Extract the [X, Y] coordinate from the center of the cell holding the provided text.  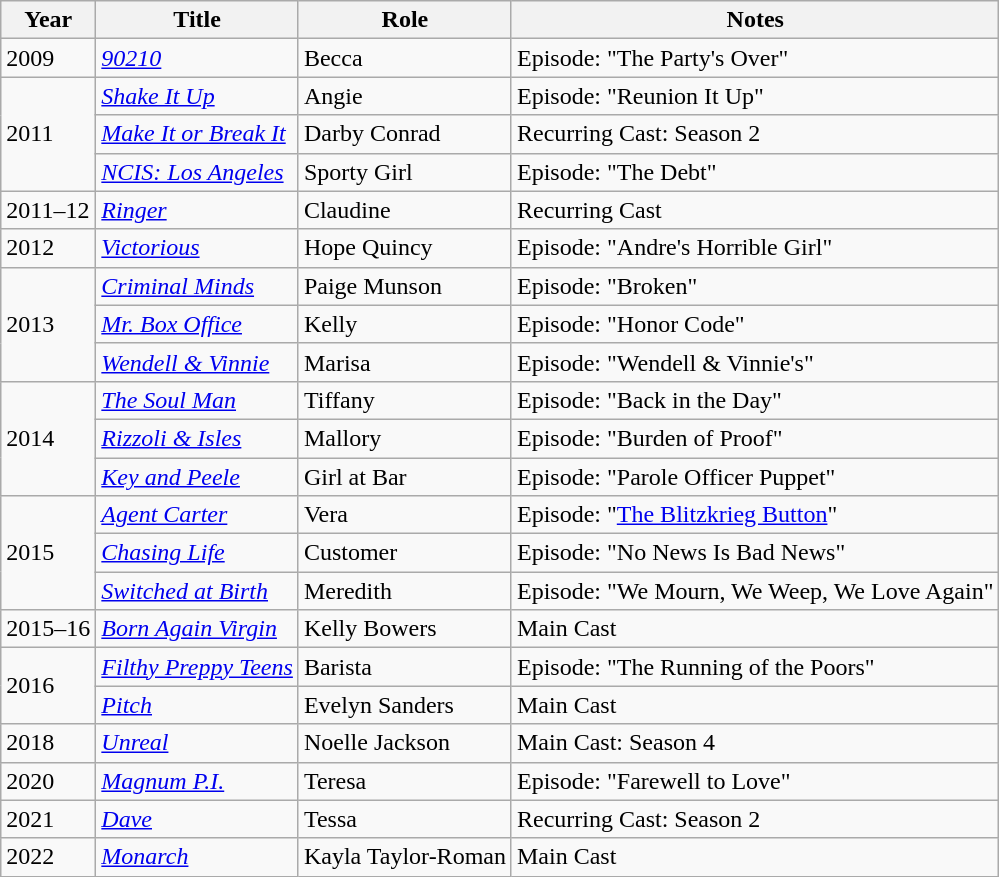
Paige Munson [404, 286]
Girl at Bar [404, 477]
Tessa [404, 819]
2022 [48, 857]
Kelly [404, 324]
Pitch [198, 705]
Angie [404, 96]
Mallory [404, 438]
Episode: "The Party's Over" [755, 58]
Episode: "Farewell to Love" [755, 781]
2016 [48, 686]
Role [404, 20]
2021 [48, 819]
Episode: "Broken" [755, 286]
Barista [404, 667]
2015 [48, 553]
Kelly Bowers [404, 629]
Hope Quincy [404, 248]
Episode: "No News Is Bad News" [755, 553]
Dave [198, 819]
Mr. Box Office [198, 324]
Wendell & Vinnie [198, 362]
2014 [48, 438]
2012 [48, 248]
Episode: "Wendell & Vinnie's" [755, 362]
Recurring Cast [755, 210]
2018 [48, 743]
2009 [48, 58]
NCIS: Los Angeles [198, 172]
Monarch [198, 857]
The Soul Man [198, 400]
Claudine [404, 210]
Shake It Up [198, 96]
Agent Carter [198, 515]
Becca [404, 58]
Criminal Minds [198, 286]
Filthy Preppy Teens [198, 667]
2011 [48, 134]
Meredith [404, 591]
Marisa [404, 362]
Notes [755, 20]
Darby Conrad [404, 134]
Episode: "We Mourn, We Weep, We Love Again" [755, 591]
Noelle Jackson [404, 743]
Episode: "The Blitzkrieg Button" [755, 515]
Episode: "Reunion It Up" [755, 96]
Customer [404, 553]
90210 [198, 58]
Chasing Life [198, 553]
Episode: "The Debt" [755, 172]
Year [48, 20]
Tiffany [404, 400]
Ringer [198, 210]
Switched at Birth [198, 591]
Episode: "Honor Code" [755, 324]
Episode: "The Running of the Poors" [755, 667]
Unreal [198, 743]
Victorious [198, 248]
Kayla Taylor-Roman [404, 857]
Magnum P.I. [198, 781]
Episode: "Back in the Day" [755, 400]
Sporty Girl [404, 172]
2013 [48, 324]
Evelyn Sanders [404, 705]
Teresa [404, 781]
2015–16 [48, 629]
Episode: "Parole Officer Puppet" [755, 477]
2011–12 [48, 210]
Rizzoli & Isles [198, 438]
2020 [48, 781]
Main Cast: Season 4 [755, 743]
Title [198, 20]
Make It or Break It [198, 134]
Born Again Virgin [198, 629]
Key and Peele [198, 477]
Episode: "Andre's Horrible Girl" [755, 248]
Vera [404, 515]
Episode: "Burden of Proof" [755, 438]
